Identify which cell holds the provided text, then report its [X, Y] central coordinate. 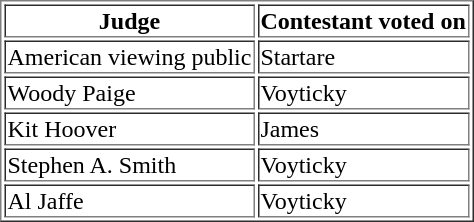
American viewing public [129, 56]
Woody Paige [129, 92]
Kit Hoover [129, 128]
Judge [129, 20]
Startare [362, 56]
Contestant voted on [362, 20]
Al Jaffe [129, 200]
James [362, 128]
Stephen A. Smith [129, 164]
